Extract the [x, y] coordinate from the center of the cell holding the provided text.  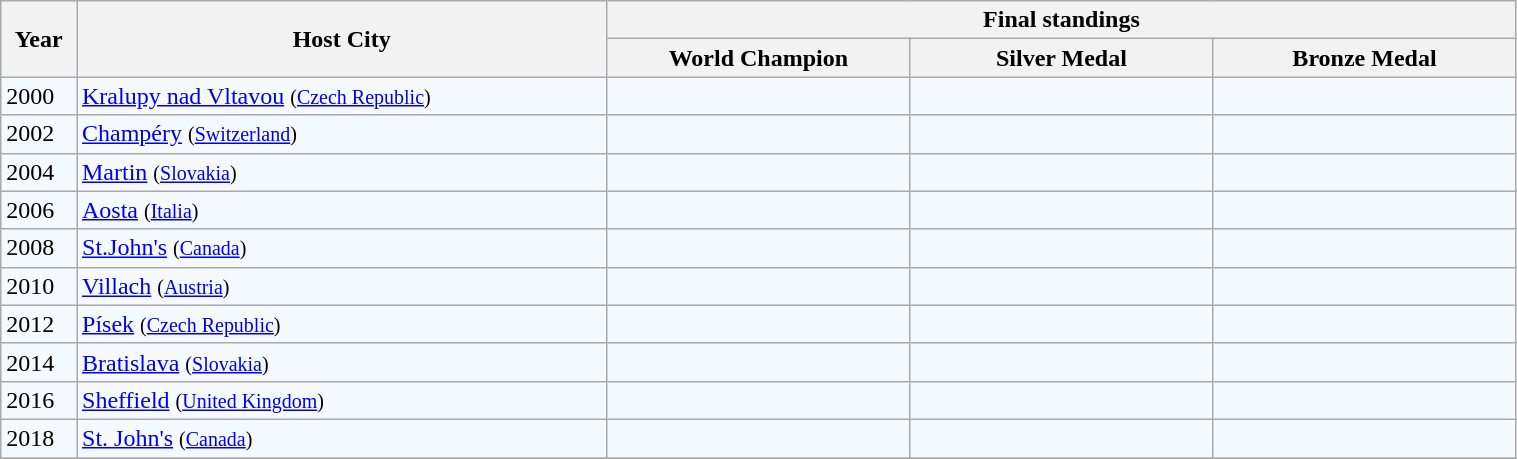
Sheffield (United Kingdom) [341, 400]
2012 [39, 324]
2018 [39, 438]
World Champion [758, 58]
Písek (Czech Republic) [341, 324]
2014 [39, 362]
Final standings [1062, 20]
Bratislava (Slovakia) [341, 362]
St. John's (Canada) [341, 438]
Silver Medal [1062, 58]
Aosta (Italia) [341, 210]
2006 [39, 210]
2000 [39, 96]
Champéry (Switzerland) [341, 134]
Kralupy nad Vltavou (Czech Republic) [341, 96]
Martin (Slovakia) [341, 172]
Villach (Austria) [341, 286]
2004 [39, 172]
Bronze Medal [1364, 58]
St.John's (Canada) [341, 248]
2008 [39, 248]
2016 [39, 400]
Host City [341, 39]
2010 [39, 286]
Year [39, 39]
2002 [39, 134]
